Determine the [X, Y] coordinate at the center of the cell enclosing the given text.  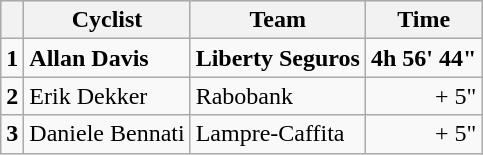
Allan Davis [107, 58]
2 [12, 96]
4h 56' 44" [423, 58]
Erik Dekker [107, 96]
Daniele Bennati [107, 134]
1 [12, 58]
Cyclist [107, 20]
Liberty Seguros [278, 58]
Time [423, 20]
3 [12, 134]
Team [278, 20]
Rabobank [278, 96]
Lampre-Caffita [278, 134]
